Return [x, y] of the center of cell containing provided text 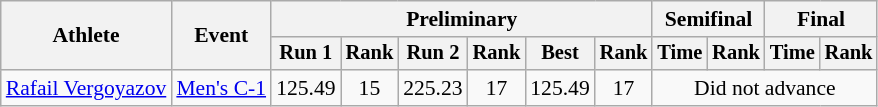
15 [370, 88]
Rafail Vergoyazov [86, 88]
Final [821, 19]
Run 1 [306, 54]
Preliminary [462, 19]
Semifinal [708, 19]
225.23 [432, 88]
Best [560, 54]
Athlete [86, 36]
Men's C-1 [221, 88]
Did not advance [764, 88]
Event [221, 36]
Run 2 [432, 54]
